Determine the (x, y) coordinate at the center of the cell enclosing the given text.  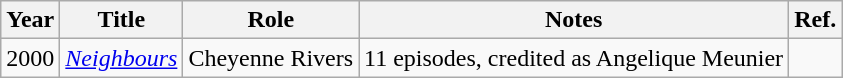
Title (122, 20)
Notes (574, 20)
2000 (30, 58)
Year (30, 20)
11 episodes, credited as Angelique Meunier (574, 58)
Role (271, 20)
Ref. (816, 20)
Cheyenne Rivers (271, 58)
Neighbours (122, 58)
